Output the [X, Y] coordinate of the center of the cell containing the given text.  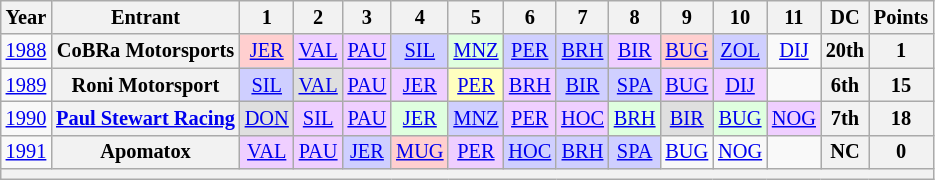
7th [845, 118]
DON [267, 118]
8 [635, 17]
1988 [26, 51]
5 [476, 17]
0 [901, 152]
1989 [26, 85]
Roni Motorsport [146, 85]
Entrant [146, 17]
18 [901, 118]
2 [318, 17]
6th [845, 85]
4 [420, 17]
20th [845, 51]
15 [901, 85]
1991 [26, 152]
CoBRa Motorsports [146, 51]
ZOL [740, 51]
Points [901, 17]
11 [794, 17]
9 [686, 17]
Year [26, 17]
6 [530, 17]
Apomatox [146, 152]
MUG [420, 152]
1990 [26, 118]
3 [368, 17]
Paul Stewart Racing [146, 118]
NC [845, 152]
7 [582, 17]
10 [740, 17]
DC [845, 17]
